Search for the cell housing the specified text and yield its (x, y) center coordinate. 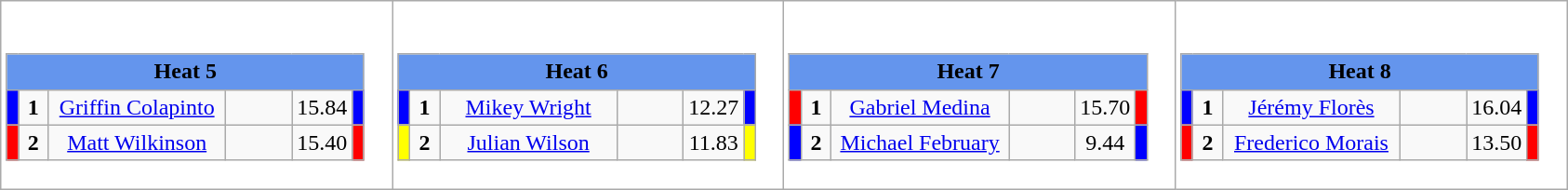
Griffin Colapinto (138, 107)
Julian Wilson (528, 142)
Jérémy Florès (1311, 107)
Gabriel Medina (921, 107)
11.83 (714, 142)
Michael February (921, 142)
13.50 (1497, 142)
Mikey Wright (528, 107)
Heat 6 1 Mikey Wright 12.27 2 Julian Wilson 11.83 (588, 95)
Frederico Morais (1311, 142)
15.84 (322, 107)
Heat 5 (185, 72)
9.44 (1105, 142)
Heat 7 (968, 72)
Heat 8 (1360, 72)
Matt Wilkinson (138, 142)
Heat 6 (577, 72)
Heat 8 1 Jérémy Florès 16.04 2 Frederico Morais 13.50 (1371, 95)
15.70 (1105, 107)
12.27 (714, 107)
16.04 (1497, 107)
Heat 5 1 Griffin Colapinto 15.84 2 Matt Wilkinson 15.40 (197, 95)
Heat 7 1 Gabriel Medina 15.70 2 Michael February 9.44 (980, 95)
15.40 (322, 142)
